Pinpoint the cell where the given text exists, returning its [X, Y] midpoint coordinate. 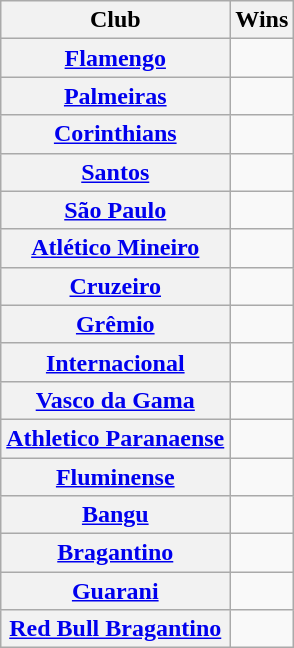
Club [116, 20]
Santos [116, 172]
Atlético Mineiro [116, 248]
Athletico Paranaense [116, 438]
Vasco da Gama [116, 400]
Internacional [116, 362]
Wins [262, 20]
Cruzeiro [116, 286]
Guarani [116, 591]
Grêmio [116, 324]
Red Bull Bragantino [116, 629]
Bragantino [116, 553]
Palmeiras [116, 96]
Flamengo [116, 58]
São Paulo [116, 210]
Bangu [116, 515]
Fluminense [116, 477]
Corinthians [116, 134]
